Output the (x, y) coordinate of the center of the cell containing the given text.  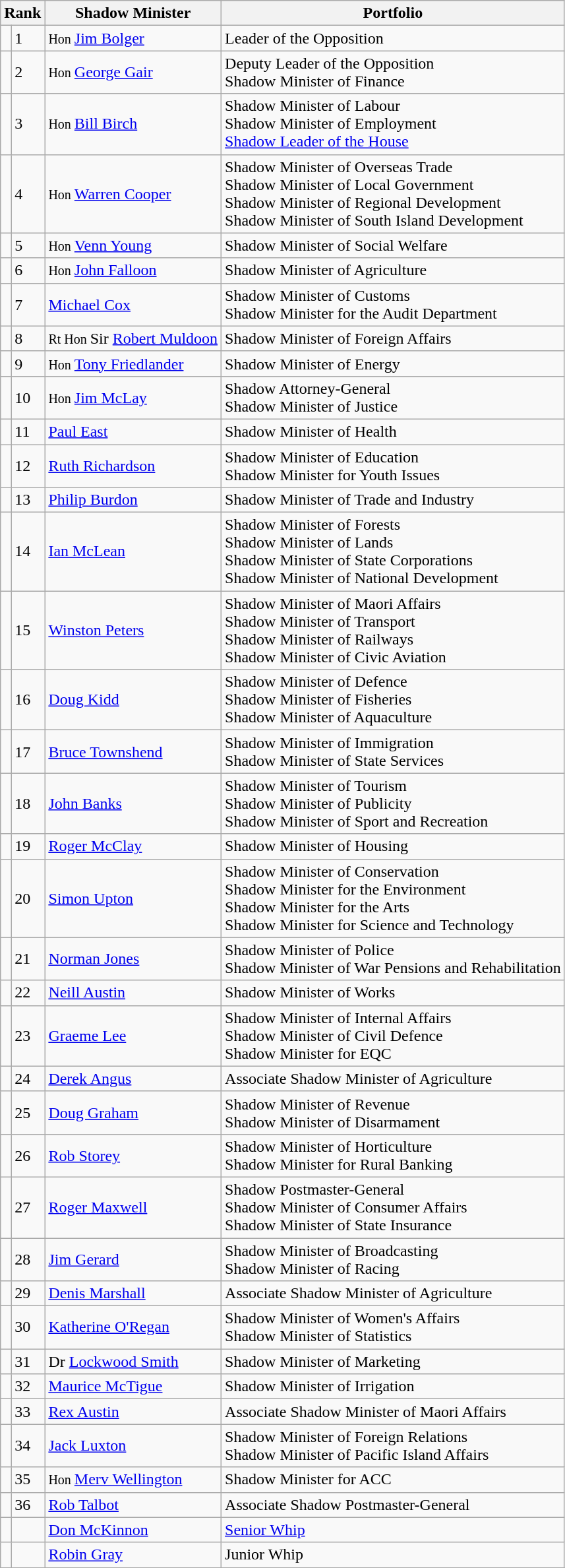
13 (28, 500)
Shadow Postmaster-GeneralShadow Minister of Consumer AffairsShadow Minister of State Insurance (393, 1207)
21 (28, 959)
Hon Merv Wellington (133, 1480)
Graeme Lee (133, 1036)
Shadow Minister of Foreign RelationsShadow Minister of Pacific Island Affairs (393, 1446)
4 (28, 194)
Portfolio (393, 13)
Ruth Richardson (133, 466)
Shadow Minister of ImmigrationShadow Minister of State Services (393, 752)
Associate Shadow Postmaster-General (393, 1505)
20 (28, 898)
Deputy Leader of the OppositionShadow Minister of Finance (393, 73)
Rob Talbot (133, 1505)
24 (28, 1079)
Roger Maxwell (133, 1207)
22 (28, 993)
Shadow Minister of DefenceShadow Minister of FisheriesShadow Minister of Aquaculture (393, 700)
Shadow Minister (133, 13)
Shadow Minister of Irrigation (393, 1387)
1 (28, 38)
Philip Burdon (133, 500)
Michael Cox (133, 305)
34 (28, 1446)
Shadow Minister of TourismShadow Minister of PublicityShadow Minister of Sport and Recreation (393, 803)
Shadow Minister of Marketing (393, 1362)
Shadow Minister of LabourShadow Minister of EmploymentShadow Leader of the House (393, 124)
Shadow Minister of Social Welfare (393, 245)
Shadow Minister of Works (393, 993)
Shadow Minister of Trade and Industry (393, 500)
Rob Storey (133, 1156)
Hon George Gair (133, 73)
Hon John Falloon (133, 270)
Rank (22, 13)
Jack Luxton (133, 1446)
Shadow Minister of Maori AffairsShadow Minister of TransportShadow Minister of RailwaysShadow Minister of Civic Aviation (393, 631)
30 (28, 1327)
Shadow Minister of Agriculture (393, 270)
Shadow Minister of HorticultureShadow Minister for Rural Banking (393, 1156)
Dr Lockwood Smith (133, 1362)
Shadow Minister of Health (393, 431)
Shadow Minister of ForestsShadow Minister of LandsShadow Minister of State CorporationsShadow Minister of National Development (393, 551)
6 (28, 270)
Hon Warren Cooper (133, 194)
Junior Whip (393, 1555)
27 (28, 1207)
Rex Austin (133, 1412)
Shadow Minister of CustomsShadow Minister for the Audit Department (393, 305)
31 (28, 1362)
Hon Tony Friedlander (133, 363)
8 (28, 338)
Derek Angus (133, 1079)
Denis Marshall (133, 1294)
Shadow Minister of Internal AffairsShadow Minister of Civil DefenceShadow Minister for EQC (393, 1036)
Doug Graham (133, 1112)
Hon Bill Birch (133, 124)
Norman Jones (133, 959)
Shadow Minister of Women's AffairsShadow Minister of Statistics (393, 1327)
23 (28, 1036)
Shadow Minister of Energy (393, 363)
Hon Jim Bolger (133, 38)
9 (28, 363)
Bruce Townshend (133, 752)
Shadow Minister of ConservationShadow Minister for the EnvironmentShadow Minister for the ArtsShadow Minister for Science and Technology (393, 898)
Ian McLean (133, 551)
12 (28, 466)
5 (28, 245)
32 (28, 1387)
29 (28, 1294)
Shadow Minister of BroadcastingShadow Minister of Racing (393, 1259)
2 (28, 73)
Shadow Minister of EducationShadow Minister for Youth Issues (393, 466)
3 (28, 124)
Katherine O'Regan (133, 1327)
Paul East (133, 431)
10 (28, 397)
Hon Venn Young (133, 245)
John Banks (133, 803)
17 (28, 752)
Senior Whip (393, 1530)
33 (28, 1412)
28 (28, 1259)
Simon Upton (133, 898)
26 (28, 1156)
35 (28, 1480)
16 (28, 700)
19 (28, 846)
Shadow Minister of Housing (393, 846)
Leader of the Opposition (393, 38)
Shadow Minister for ACC (393, 1480)
Jim Gerard (133, 1259)
25 (28, 1112)
Winston Peters (133, 631)
15 (28, 631)
Doug Kidd (133, 700)
Rt Hon Sir Robert Muldoon (133, 338)
Shadow Attorney-GeneralShadow Minister of Justice (393, 397)
Hon Jim McLay (133, 397)
Shadow Minister of PoliceShadow Minister of War Pensions and Rehabilitation (393, 959)
7 (28, 305)
11 (28, 431)
Don McKinnon (133, 1530)
Neill Austin (133, 993)
Associate Shadow Minister of Maori Affairs (393, 1412)
14 (28, 551)
Maurice McTigue (133, 1387)
Shadow Minister of RevenueShadow Minister of Disarmament (393, 1112)
18 (28, 803)
Shadow Minister of Foreign Affairs (393, 338)
36 (28, 1505)
Roger McClay (133, 846)
Robin Gray (133, 1555)
